Pinpoint the cell where the given text exists, returning its (X, Y) midpoint coordinate. 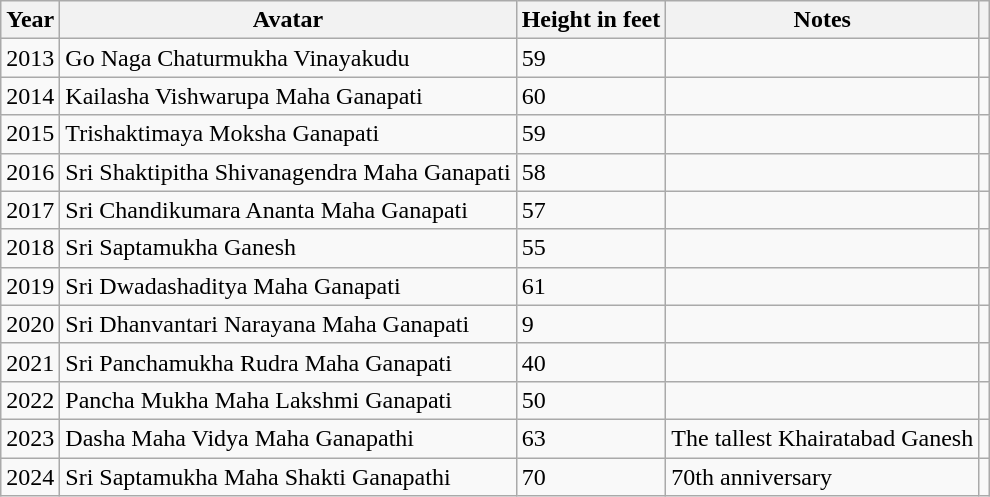
Trishaktimaya Moksha Ganapati (288, 134)
Go Naga Chaturmukha Vinayakudu (288, 58)
70 (591, 477)
The tallest Khairatabad Ganesh (822, 438)
60 (591, 96)
2013 (30, 58)
Sri Shaktipitha Shivanagendra Maha Ganapati (288, 172)
2024 (30, 477)
2019 (30, 286)
Pancha Mukha Maha Lakshmi Ganapati (288, 400)
Sri Chandikumara Ananta Maha Ganapati (288, 210)
Sri Dwadashaditya Maha Ganapati (288, 286)
2022 (30, 400)
2021 (30, 362)
50 (591, 400)
Sri Dhanvantari Narayana Maha Ganapati (288, 324)
2020 (30, 324)
2016 (30, 172)
2015 (30, 134)
2017 (30, 210)
Height in feet (591, 20)
57 (591, 210)
Sri Panchamukha Rudra Maha Ganapati (288, 362)
2023 (30, 438)
61 (591, 286)
Dasha Maha Vidya Maha Ganapathi (288, 438)
9 (591, 324)
Year (30, 20)
70th anniversary (822, 477)
Avatar (288, 20)
58 (591, 172)
55 (591, 248)
2014 (30, 96)
Sri Saptamukha Ganesh (288, 248)
Sri Saptamukha Maha Shakti Ganapathi (288, 477)
63 (591, 438)
Notes (822, 20)
2018 (30, 248)
40 (591, 362)
Kailasha Vishwarupa Maha Ganapati (288, 96)
